Provide the [X, Y] coordinate of the cell's center where the given text is located.  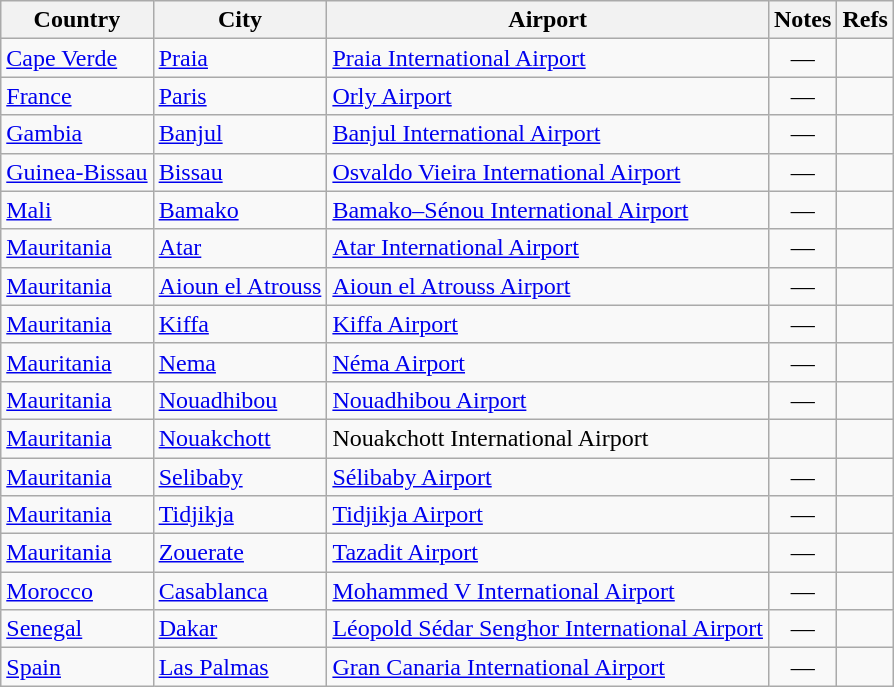
Tazadit Airport [548, 553]
Praia [240, 58]
Spain [77, 667]
Néma Airport [548, 362]
Praia International Airport [548, 58]
Las Palmas [240, 667]
City [240, 20]
Kiffa [240, 324]
Nouakchott International Airport [548, 438]
Aioun el Atrouss Airport [548, 286]
Refs [865, 20]
Paris [240, 96]
Morocco [77, 591]
Banjul [240, 134]
Gambia [77, 134]
Selibaby [240, 477]
Léopold Sédar Senghor International Airport [548, 629]
Gran Canaria International Airport [548, 667]
Nouakchott [240, 438]
Aioun el Atrouss [240, 286]
Country [77, 20]
Bissau [240, 172]
Atar International Airport [548, 248]
France [77, 96]
Mali [77, 210]
Nema [240, 362]
Bamako [240, 210]
Nouadhibou [240, 400]
Nouadhibou Airport [548, 400]
Tidjikja [240, 515]
Kiffa Airport [548, 324]
Senegal [77, 629]
Dakar [240, 629]
Tidjikja Airport [548, 515]
Bamako–Sénou International Airport [548, 210]
Osvaldo Vieira International Airport [548, 172]
Cape Verde [77, 58]
Sélibaby Airport [548, 477]
Zouerate [240, 553]
Orly Airport [548, 96]
Notes [802, 20]
Airport [548, 20]
Mohammed V International Airport [548, 591]
Guinea-Bissau [77, 172]
Casablanca [240, 591]
Atar [240, 248]
Banjul International Airport [548, 134]
